Detect which cell encompasses the target text, then output its (x, y) center coordinate. 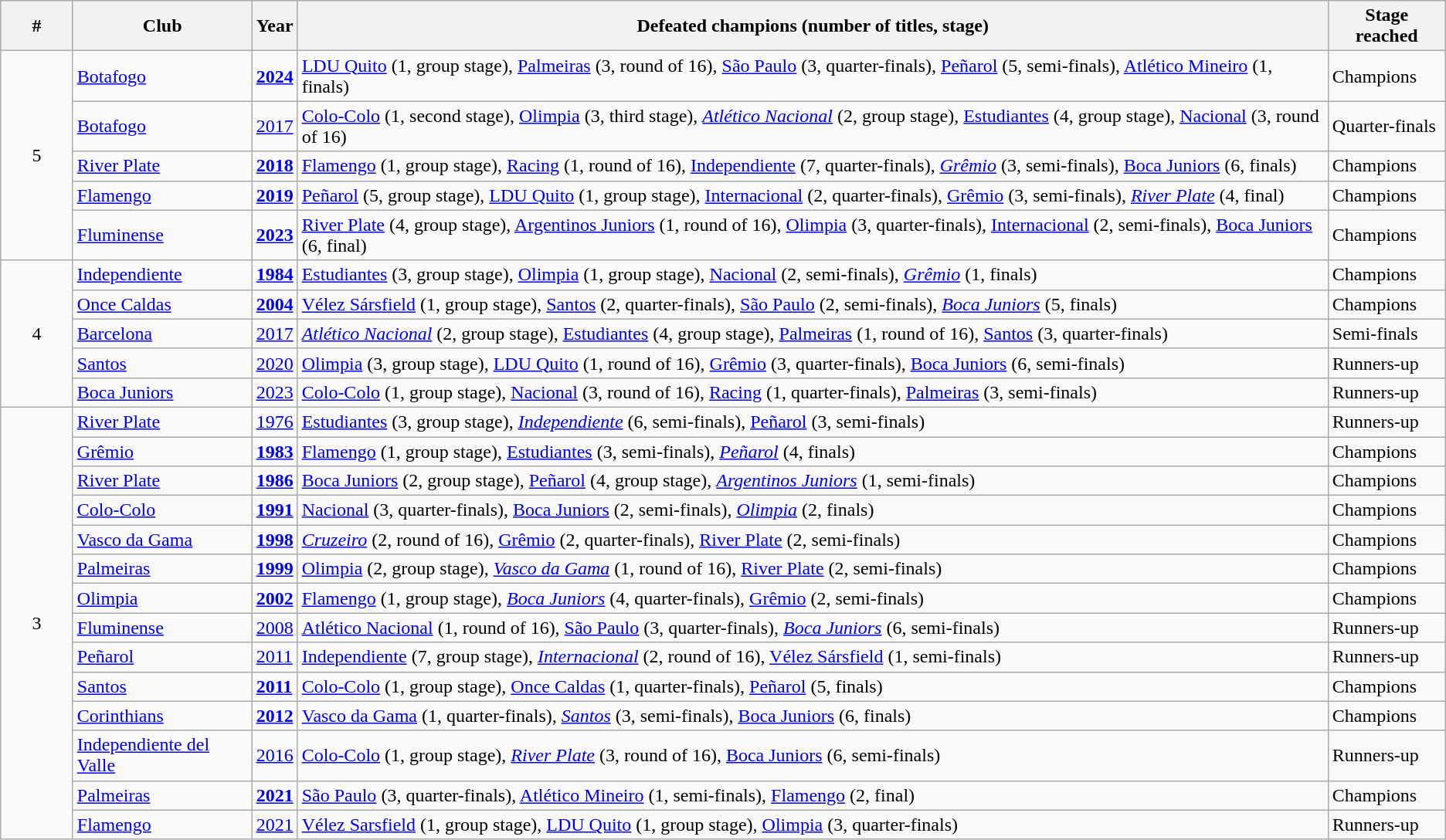
1984 (275, 275)
2012 (275, 716)
3 (37, 623)
2024 (275, 76)
Independiente del Valle (162, 755)
Peñarol (5, group stage), LDU Quito (1, group stage), Internacional (2, quarter-finals), Grêmio (3, semi-finals), River Plate (4, final) (813, 195)
2004 (275, 304)
1976 (275, 422)
Club (162, 26)
Estudiantes (3, group stage), Olimpia (1, group stage), Nacional (2, semi-finals), Grêmio (1, finals) (813, 275)
Colo-Colo (1, group stage), Once Caldas (1, quarter-finals), Peñarol (5, finals) (813, 686)
Olimpia (3, group stage), LDU Quito (1, round of 16), Grêmio (3, quarter-finals), Boca Juniors (6, semi-finals) (813, 363)
Boca Juniors (162, 392)
Colo-Colo (1, second stage), Olimpia (3, third stage), Atlético Nacional (2, group stage), Estudiantes (4, group stage), Nacional (3, round of 16) (813, 127)
Cruzeiro (2, round of 16), Grêmio (2, quarter-finals), River Plate (2, semi-finals) (813, 540)
Year (275, 26)
Barcelona (162, 334)
Flamengo (1, group stage), Boca Juniors (4, quarter-finals), Grêmio (2, semi-finals) (813, 598)
Atlético Nacional (2, group stage), Estudiantes (4, group stage), Palmeiras (1, round of 16), Santos (3, quarter-finals) (813, 334)
Once Caldas (162, 304)
# (37, 26)
Vasco da Gama (1, quarter-finals), Santos (3, semi-finals), Boca Juniors (6, finals) (813, 716)
2018 (275, 166)
Vélez Sársfield (1, group stage), Santos (2, quarter-finals), São Paulo (2, semi-finals), Boca Juniors (5, finals) (813, 304)
1999 (275, 569)
Flamengo (1, group stage), Estudiantes (3, semi-finals), Peñarol (4, finals) (813, 452)
2020 (275, 363)
Independiente (7, group stage), Internacional (2, round of 16), Vélez Sársfield (1, semi-finals) (813, 657)
Defeated champions (number of titles, stage) (813, 26)
LDU Quito (1, group stage), Palmeiras (3, round of 16), São Paulo (3, quarter-finals), Peñarol (5, semi-finals), Atlético Mineiro (1, finals) (813, 76)
Olimpia (2, group stage), Vasco da Gama (1, round of 16), River Plate (2, semi-finals) (813, 569)
1986 (275, 481)
2002 (275, 598)
Independiente (162, 275)
Atlético Nacional (1, round of 16), São Paulo (3, quarter-finals), Boca Juniors (6, semi-finals) (813, 628)
Estudiantes (3, group stage), Independiente (6, semi-finals), Peñarol (3, semi-finals) (813, 422)
Flamengo (1, group stage), Racing (1, round of 16), Independiente (7, quarter-finals), Grêmio (3, semi-finals), Boca Juniors (6, finals) (813, 166)
Olimpia (162, 598)
Vélez Sarsfield (1, group stage), LDU Quito (1, group stage), Olimpia (3, quarter-finals) (813, 825)
Vasco da Gama (162, 540)
5 (37, 156)
Semi-finals (1387, 334)
1998 (275, 540)
Nacional (3, quarter-finals), Boca Juniors (2, semi-finals), Olimpia (2, finals) (813, 510)
São Paulo (3, quarter-finals), Atlético Mineiro (1, semi-finals), Flamengo (2, final) (813, 795)
Grêmio (162, 452)
2019 (275, 195)
Boca Juniors (2, group stage), Peñarol (4, group stage), Argentinos Juniors (1, semi-finals) (813, 481)
Colo-Colo (1, group stage), Nacional (3, round of 16), Racing (1, quarter-finals), Palmeiras (3, semi-finals) (813, 392)
Peñarol (162, 657)
Quarter-finals (1387, 127)
Colo-Colo (1, group stage), River Plate (3, round of 16), Boca Juniors (6, semi-finals) (813, 755)
Colo-Colo (162, 510)
Stage reached (1387, 26)
2016 (275, 755)
2008 (275, 628)
1983 (275, 452)
Corinthians (162, 716)
1991 (275, 510)
4 (37, 334)
